Extract the (X, Y) coordinate from the center of the cell holding the provided text.  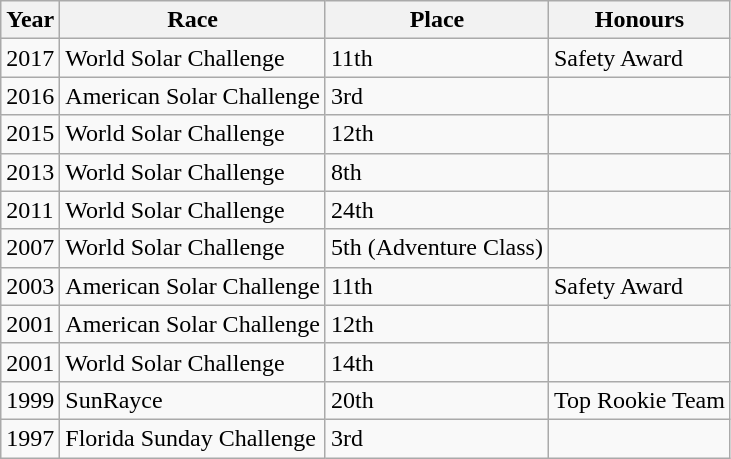
Year (30, 20)
Top Rookie Team (639, 400)
2016 (30, 96)
Honours (639, 20)
Race (193, 20)
2015 (30, 134)
2013 (30, 172)
1999 (30, 400)
24th (436, 210)
2007 (30, 248)
20th (436, 400)
1997 (30, 438)
SunRayce (193, 400)
8th (436, 172)
Place (436, 20)
2017 (30, 58)
Florida Sunday Challenge (193, 438)
14th (436, 362)
2011 (30, 210)
5th (Adventure Class) (436, 248)
2003 (30, 286)
